For the text-containing cell, return its midpoint in [x, y] coordinate format. 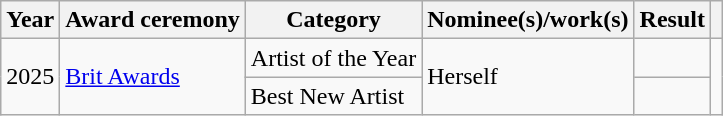
Best New Artist [333, 96]
Nominee(s)/work(s) [528, 20]
Herself [528, 77]
Result [672, 20]
Award ceremony [152, 20]
Artist of the Year [333, 58]
Category [333, 20]
2025 [30, 77]
Year [30, 20]
Brit Awards [152, 77]
